Pinpoint the cell where the given text exists, returning its [X, Y] midpoint coordinate. 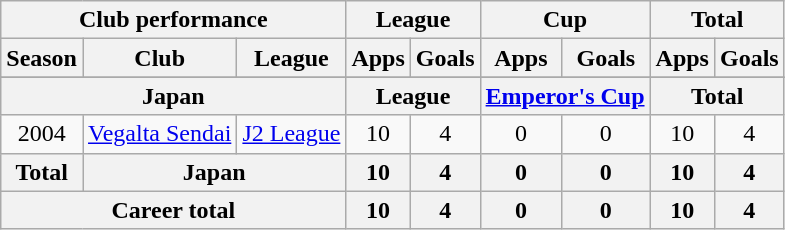
Emperor's Cup [565, 96]
Club [159, 58]
2004 [42, 134]
Cup [565, 20]
Career total [174, 210]
Vegalta Sendai [159, 134]
Club performance [174, 20]
J2 League [292, 134]
Season [42, 58]
